Provide the (x, y) coordinate of the cell's center where the given text is located.  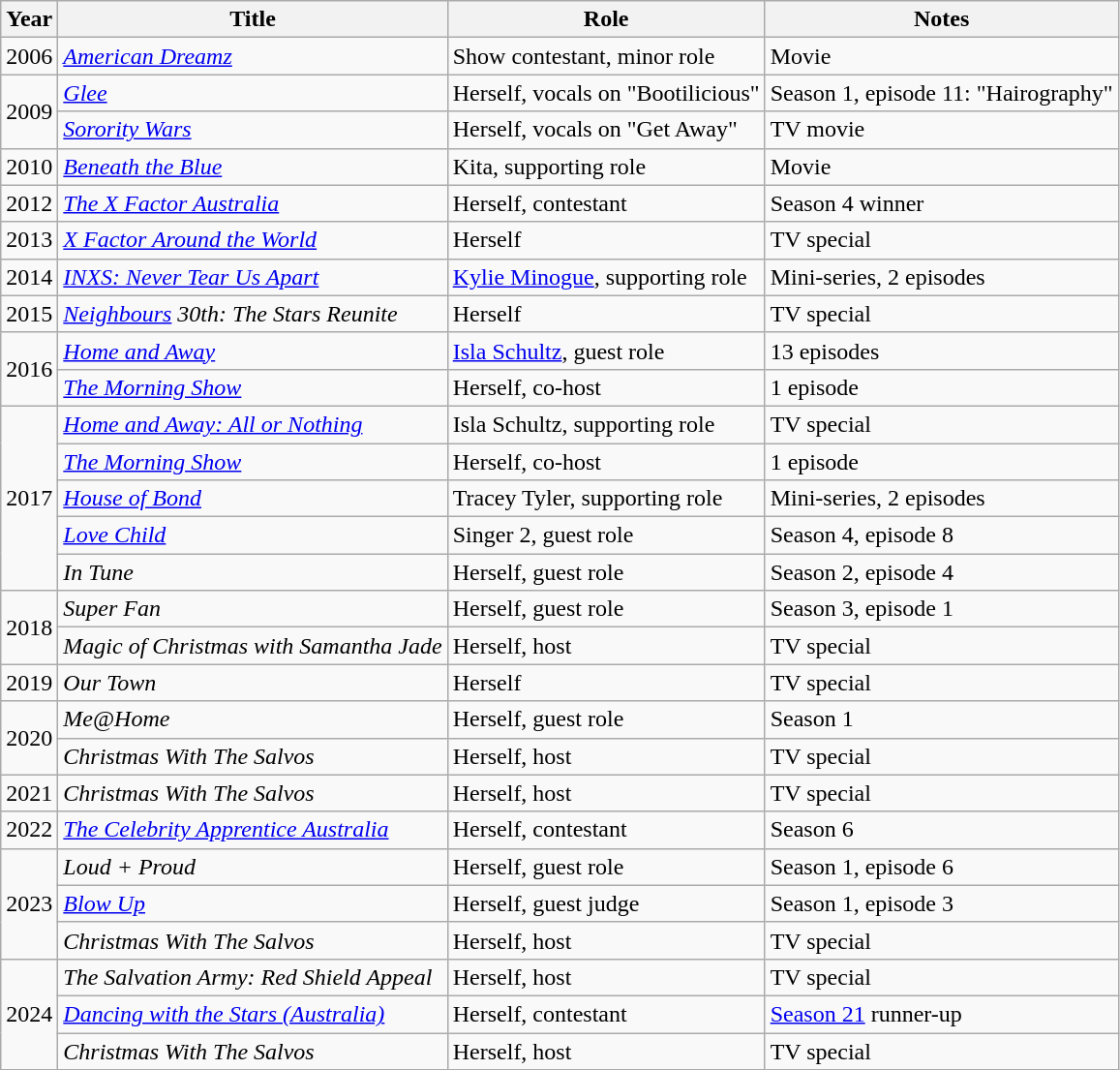
Singer 2, guest role (606, 535)
Loud + Proud (253, 867)
Season 1, episode 3 (941, 903)
Season 4, episode 8 (941, 535)
2009 (29, 111)
Season 1, episode 6 (941, 867)
Home and Away: All or Nothing (253, 424)
X Factor Around the World (253, 240)
Role (606, 19)
13 episodes (941, 351)
The X Factor Australia (253, 203)
Herself, vocals on "Get Away" (606, 130)
In Tune (253, 572)
2020 (29, 738)
2006 (29, 56)
Kita, supporting role (606, 167)
Blow Up (253, 903)
Neighbours 30th: The Stars Reunite (253, 314)
2010 (29, 167)
2021 (29, 793)
2016 (29, 369)
Love Child (253, 535)
Kylie Minogue, supporting role (606, 277)
Season 1, episode 11: "Hairography" (941, 93)
Season 21 runner-up (941, 1014)
Herself, guest judge (606, 903)
2019 (29, 683)
Super Fan (253, 609)
Notes (941, 19)
Tracey Tyler, supporting role (606, 499)
House of Bond (253, 499)
Season 6 (941, 830)
2015 (29, 314)
Glee (253, 93)
2014 (29, 277)
American Dreamz (253, 56)
2018 (29, 627)
Season 2, episode 4 (941, 572)
Title (253, 19)
2012 (29, 203)
TV movie (941, 130)
2024 (29, 1014)
Season 1 (941, 719)
Isla Schultz, guest role (606, 351)
Me@Home (253, 719)
Herself, vocals on "Bootilicious" (606, 93)
Sorority Wars (253, 130)
Our Town (253, 683)
The Salvation Army: Red Shield Appeal (253, 977)
2023 (29, 903)
Beneath the Blue (253, 167)
Season 4 winner (941, 203)
Dancing with the Stars (Australia) (253, 1014)
Show contestant, minor role (606, 56)
Season 3, episode 1 (941, 609)
Home and Away (253, 351)
Isla Schultz, supporting role (606, 424)
2022 (29, 830)
INXS: Never Tear Us Apart (253, 277)
Year (29, 19)
The Celebrity Apprentice Australia (253, 830)
2017 (29, 498)
Magic of Christmas with Samantha Jade (253, 646)
2013 (29, 240)
